Return (x, y) of the center of cell containing provided text 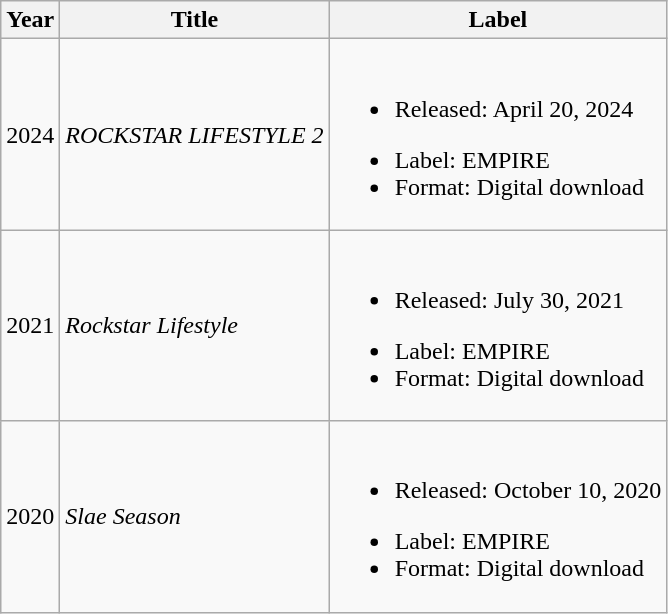
Slae Season (194, 516)
Title (194, 20)
Released: July 30, 2021Label: EMPIREFormat: Digital download (498, 326)
Year (30, 20)
Rockstar Lifestyle (194, 326)
ROCKSTAR LIFESTYLE 2 (194, 134)
Released: October 10, 2020Label: EMPIREFormat: Digital download (498, 516)
Label (498, 20)
Released: April 20, 2024Label: EMPIREFormat: Digital download (498, 134)
2020 (30, 516)
2024 (30, 134)
2021 (30, 326)
